Determine the (x, y) coordinate at the center of the cell enclosing the given text.  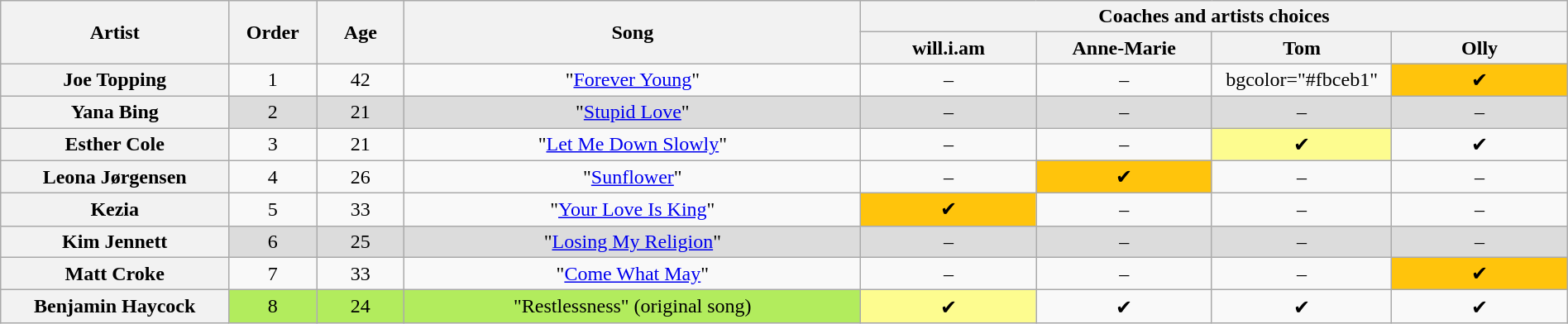
"Losing My Religion" (633, 241)
3 (273, 144)
4 (273, 177)
5 (273, 210)
Esther Cole (115, 144)
"Stupid Love" (633, 112)
"Let Me Down Slowly" (633, 144)
"Your Love Is King" (633, 210)
will.i.am (949, 48)
Matt Croke (115, 274)
Order (273, 32)
7 (273, 274)
Joe Topping (115, 80)
Kezia (115, 210)
42 (361, 80)
Kim Jennett (115, 241)
"Restlessness" (original song) (633, 307)
2 (273, 112)
Coaches and artists choices (1214, 17)
26 (361, 177)
25 (361, 241)
Song (633, 32)
Olly (1480, 48)
Yana Bing (115, 112)
Anne-Marie (1124, 48)
1 (273, 80)
"Forever Young" (633, 80)
8 (273, 307)
Leona Jørgensen (115, 177)
6 (273, 241)
24 (361, 307)
"Sunflower" (633, 177)
bgcolor="#fbceb1" (1302, 80)
"Come What May" (633, 274)
Tom (1302, 48)
Benjamin Haycock (115, 307)
Age (361, 32)
Artist (115, 32)
